Extract the (x, y) coordinate from the center of the cell holding the provided text.  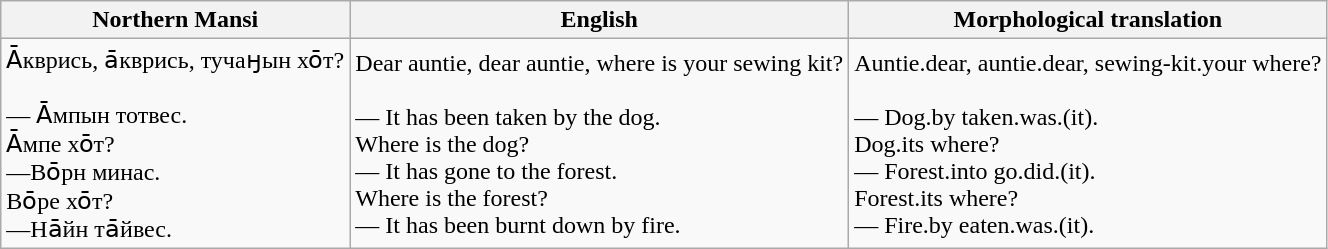
English (600, 20)
Northern Mansi (176, 20)
А̄кврись, а̄кврись, тучаӈын хо̄т? — А̄мпын тотвес. А̄мпе хо̄т? —Во̄рн минас. Во̄ре хо̄т? —На̄йн та̄йвес. (176, 144)
Morphological translation (1088, 20)
